Provide the (x, y) coordinate of the cell's center where the given text is located.  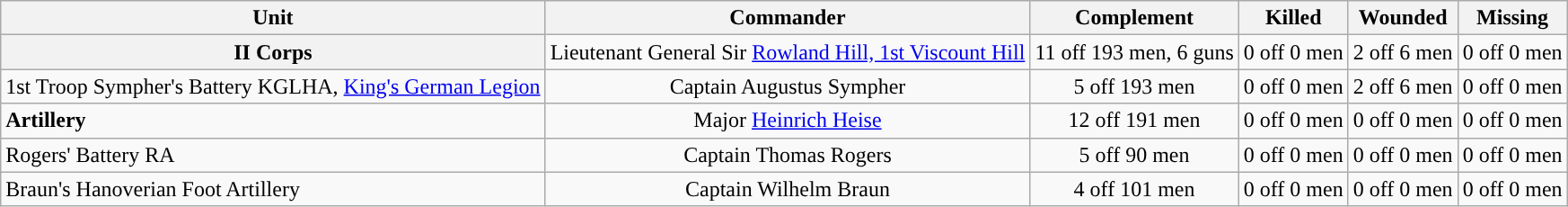
Wounded (1403, 18)
5 off 193 men (1134, 86)
Complement (1134, 18)
II Corps (273, 52)
Captain Wilhelm Braun (788, 189)
Captain Augustus Sympher (788, 86)
1st Troop Sympher's Battery KGLHA, King's German Legion (273, 86)
Artillery (273, 121)
4 off 101 men (1134, 189)
12 off 191 men (1134, 121)
Major Heinrich Heise (788, 121)
Rogers' Battery RA (273, 155)
Missing (1512, 18)
11 off 193 men, 6 guns (1134, 52)
Killed (1293, 18)
Braun's Hanoverian Foot Artillery (273, 189)
Unit (273, 18)
Lieutenant General Sir Rowland Hill, 1st Viscount Hill (788, 52)
5 off 90 men (1134, 155)
Commander (788, 18)
Captain Thomas Rogers (788, 155)
